Search for the cell housing the specified text and yield its [x, y] center coordinate. 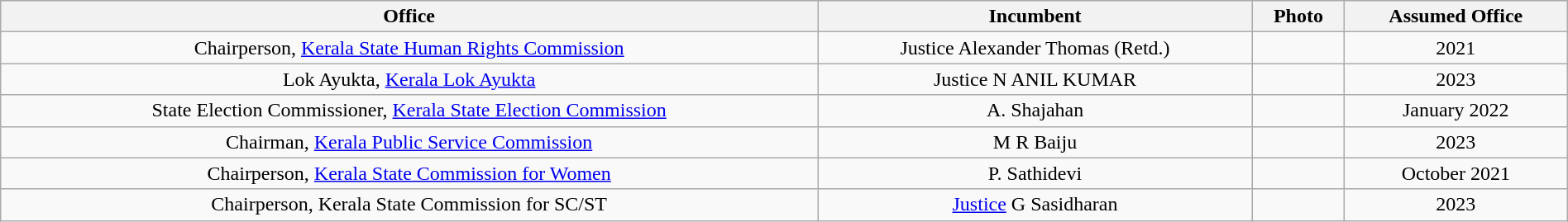
Justice Alexander Thomas (Retd.) [1035, 48]
Office [409, 17]
Chairperson, Kerala State Commission for SC/ST [409, 205]
Assumed Office [1456, 17]
January 2022 [1456, 111]
M R Baiju [1035, 142]
Chairperson, Kerala State Human Rights Commission [409, 48]
State Election Commissioner, Kerala State Election Commission [409, 111]
October 2021 [1456, 173]
2021 [1456, 48]
Chairman, Kerala Public Service Commission [409, 142]
Justice G Sasidharan [1035, 205]
Justice N ANIL KUMAR [1035, 79]
A. Shajahan [1035, 111]
P. Sathidevi [1035, 173]
Incumbent [1035, 17]
Chairperson, Kerala State Commission for Women [409, 173]
Photo [1298, 17]
Lok Ayukta, Kerala Lok Ayukta [409, 79]
